Return [X, Y] of the center of cell containing provided text 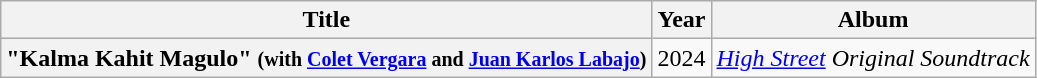
2024 [682, 58]
High Street Original Soundtrack [873, 58]
Album [873, 20]
Title [326, 20]
Year [682, 20]
"Kalma Kahit Magulo" (with Colet Vergara and Juan Karlos Labajo) [326, 58]
